Scan for the cell matching the given text and deliver its (X, Y) coordinate at center. 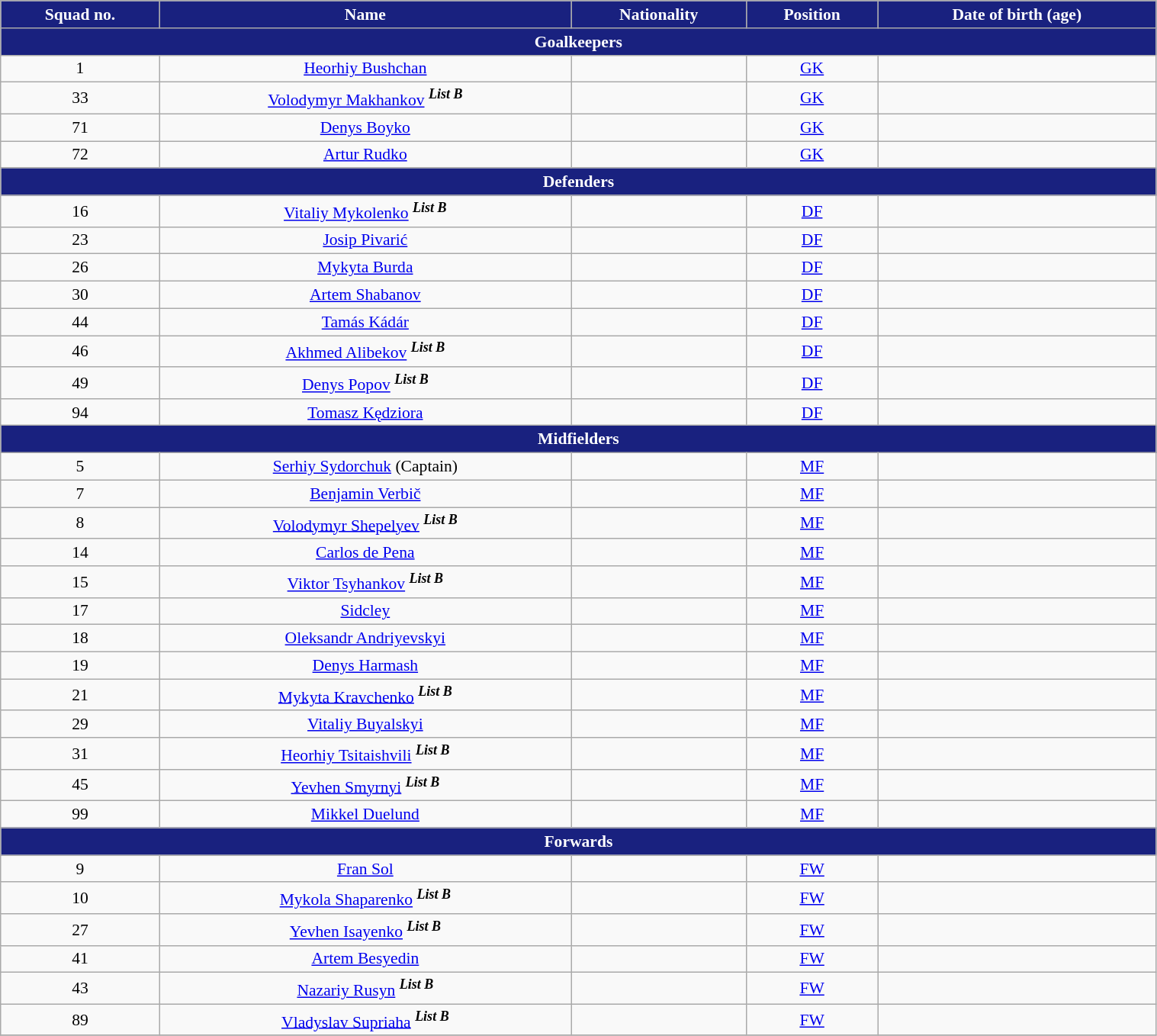
89 (80, 1019)
Oleksandr Andriyevskyi (365, 639)
Mikkel Duelund (365, 815)
16 (80, 211)
Josip Pivarić (365, 241)
Volodymyr Shepelyev List B (365, 523)
Mykola Shaparenko List B (365, 899)
Defenders (578, 182)
45 (80, 786)
17 (80, 611)
Serhiy Sydorchuk (Captain) (365, 467)
26 (80, 268)
29 (80, 725)
Carlos de Pena (365, 552)
Yevhen Smyrnyi List B (365, 786)
Heorhiy Bushchan (365, 69)
Artur Rudko (365, 155)
72 (80, 155)
Tomasz Kędziora (365, 413)
Denys Harmash (365, 666)
Nationality (658, 14)
43 (80, 989)
Benjamin Verbič (365, 494)
Mykyta Kravchenko List B (365, 694)
21 (80, 694)
Mykyta Burda (365, 268)
Volodymyr Makhankov List B (365, 98)
Midfielders (578, 439)
49 (80, 383)
94 (80, 413)
1 (80, 69)
Akhmed Alibekov List B (365, 351)
30 (80, 295)
Name (365, 14)
Vitaliy Buyalskyi (365, 725)
18 (80, 639)
5 (80, 467)
46 (80, 351)
Goalkeepers (578, 42)
71 (80, 127)
Nazariy Rusyn List B (365, 989)
9 (80, 869)
Artem Shabanov (365, 295)
Tamás Kádár (365, 322)
Vladyslav Supriaha List B (365, 1019)
Forwards (578, 842)
33 (80, 98)
Denys Popov List B (365, 383)
23 (80, 241)
Heorhiy Tsitaishvili List B (365, 754)
10 (80, 899)
Position (812, 14)
44 (80, 322)
31 (80, 754)
Denys Boyko (365, 127)
Artem Besyedin (365, 959)
27 (80, 929)
Squad no. (80, 14)
14 (80, 552)
Yevhen Isayenko List B (365, 929)
19 (80, 666)
7 (80, 494)
Date of birth (age) (1017, 14)
Sidcley (365, 611)
15 (80, 581)
99 (80, 815)
Vitaliy Mykolenko List B (365, 211)
41 (80, 959)
8 (80, 523)
Fran Sol (365, 869)
Viktor Tsyhankov List B (365, 581)
